Output the [x, y] coordinate of the center of the cell containing the given text.  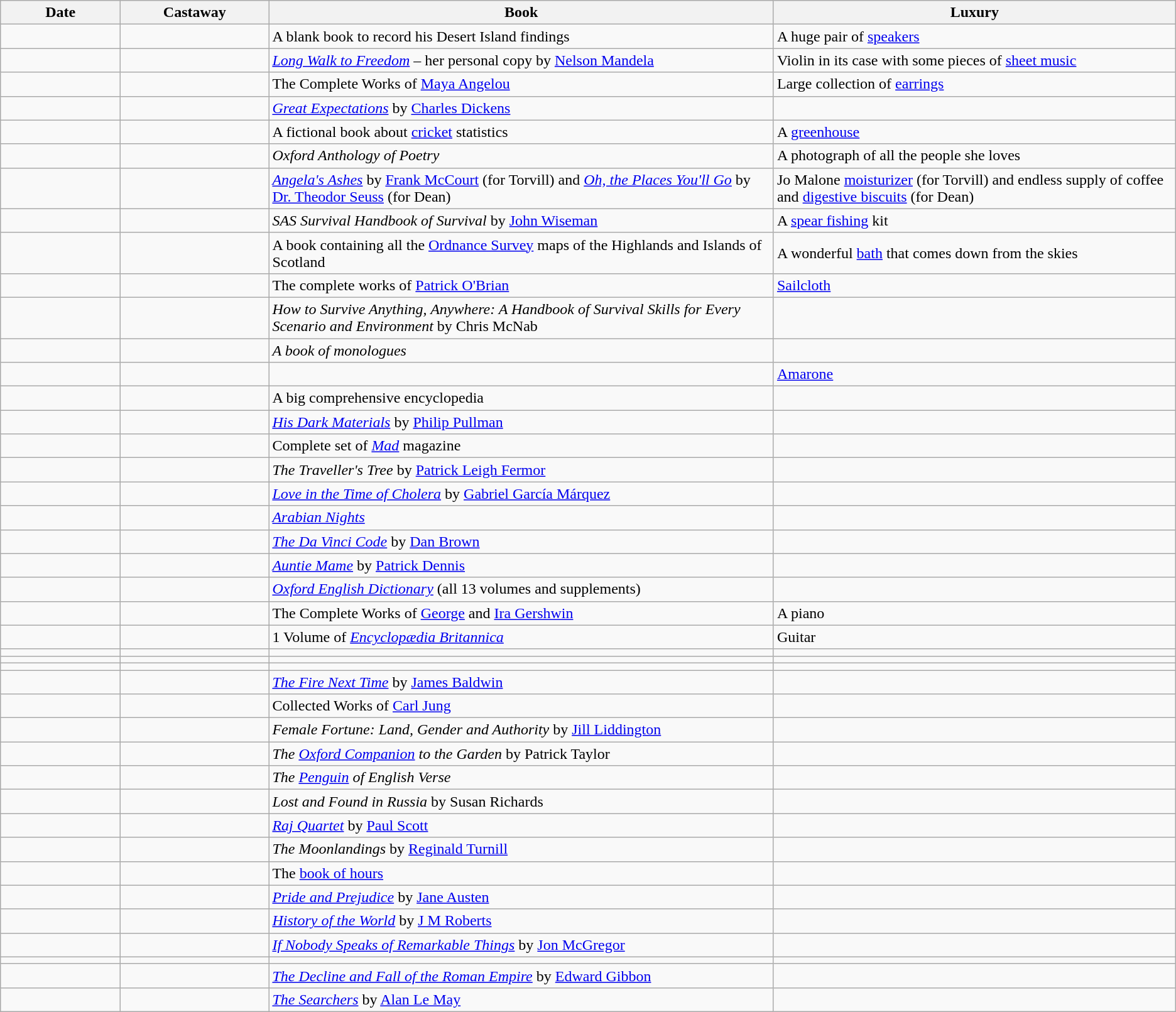
History of the World by J M Roberts [521, 921]
Female Fortune: Land, Gender and Authority by Jill Liddington [521, 730]
Oxford Anthology of Poetry [521, 156]
Lost and Found in Russia by Susan Richards [521, 802]
Pride and Prejudice by Jane Austen [521, 897]
His Dark Materials by Philip Pullman [521, 422]
A blank book to record his Desert Island findings [521, 36]
A piano [974, 613]
The Fire Next Time by James Baldwin [521, 682]
A book of monologues [521, 350]
Auntie Mame by Patrick Dennis [521, 565]
Sailcloth [974, 285]
1 Volume of Encyclopædia Britannica [521, 637]
The Complete Works of Maya Angelou [521, 84]
The Searchers by Alan Le May [521, 999]
SAS Survival Handbook of Survival by John Wiseman [521, 220]
Arabian Nights [521, 518]
Love in the Time of Cholera by Gabriel García Márquez [521, 494]
A greenhouse [974, 132]
A wonderful bath that comes down from the skies [974, 253]
Book [521, 13]
The Complete Works of George and Ira Gershwin [521, 613]
Collected Works of Carl Jung [521, 706]
The Penguin of English Verse [521, 778]
Great Expectations by Charles Dickens [521, 108]
How to Survive Anything, Anywhere: A Handbook of Survival Skills for Every Scenario and Environment by Chris McNab [521, 318]
Oxford English Dictionary (all 13 volumes and supplements) [521, 589]
The Da Vinci Code by Dan Brown [521, 541]
Large collection of earrings [974, 84]
Castaway [195, 13]
Angela's Ashes by Frank McCourt (for Torvill) and Oh, the Places You'll Go by Dr. Theodor Seuss (for Dean) [521, 188]
Luxury [974, 13]
Jo Malone moisturizer (for Torvill) and endless supply of coffee and digestive biscuits (for Dean) [974, 188]
A book containing all the Ordnance Survey maps of the Highlands and Islands of Scotland [521, 253]
The Oxford Companion to the Garden by Patrick Taylor [521, 754]
Violin in its case with some pieces of sheet music [974, 60]
The Traveller's Tree by Patrick Leigh Fermor [521, 470]
Raj Quartet by Paul Scott [521, 825]
A photograph of all the people she loves [974, 156]
A big comprehensive encyclopedia [521, 398]
The Moonlandings by Reginald Turnill [521, 849]
Guitar [974, 637]
The book of hours [521, 873]
The Decline and Fall of the Roman Empire by Edward Gibbon [521, 976]
A spear fishing kit [974, 220]
A huge pair of speakers [974, 36]
Long Walk to Freedom – her personal copy by Nelson Mandela [521, 60]
Date [60, 13]
A fictional book about cricket statistics [521, 132]
Amarone [974, 374]
Complete set of Mad magazine [521, 446]
If Nobody Speaks of Remarkable Things by Jon McGregor [521, 945]
The complete works of Patrick O'Brian [521, 285]
